Capture the cell that displays the provided text and extract its (X, Y) central coordinate. 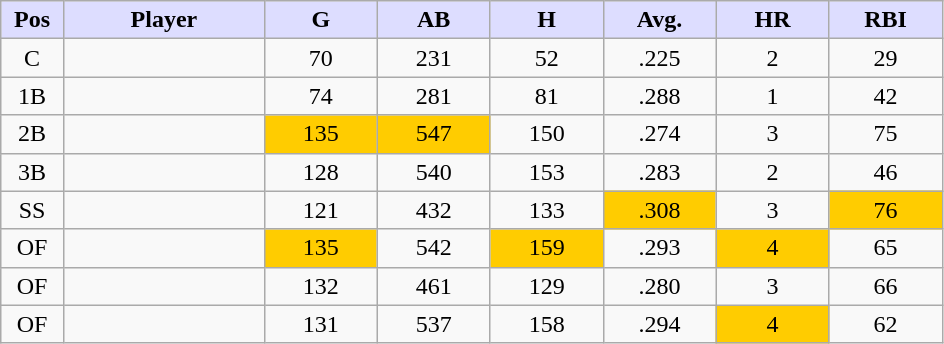
231 (434, 58)
H (546, 20)
547 (434, 134)
432 (434, 210)
G (320, 20)
81 (546, 96)
AB (434, 20)
Avg. (660, 20)
3B (32, 172)
.280 (660, 286)
62 (886, 324)
75 (886, 134)
.288 (660, 96)
65 (886, 248)
.225 (660, 58)
Player (164, 20)
HR (772, 20)
150 (546, 134)
52 (546, 58)
159 (546, 248)
153 (546, 172)
70 (320, 58)
129 (546, 286)
.274 (660, 134)
.294 (660, 324)
29 (886, 58)
42 (886, 96)
74 (320, 96)
542 (434, 248)
2B (32, 134)
1B (32, 96)
128 (320, 172)
46 (886, 172)
76 (886, 210)
132 (320, 286)
SS (32, 210)
RBI (886, 20)
537 (434, 324)
C (32, 58)
Pos (32, 20)
131 (320, 324)
461 (434, 286)
.293 (660, 248)
281 (434, 96)
133 (546, 210)
121 (320, 210)
540 (434, 172)
.283 (660, 172)
.308 (660, 210)
66 (886, 286)
1 (772, 96)
158 (546, 324)
